Scan for the cell matching the given text and deliver its (x, y) coordinate at center. 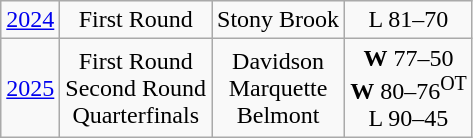
2024 (30, 20)
2025 (30, 88)
L 81–70 (409, 20)
DavidsonMarquetteBelmont (278, 88)
First Round (136, 20)
Stony Brook (278, 20)
First RoundSecond RoundQuarterfinals (136, 88)
W 77–50W 80–76OTL 90–45 (409, 88)
